Capture the cell that displays the provided text and extract its (X, Y) central coordinate. 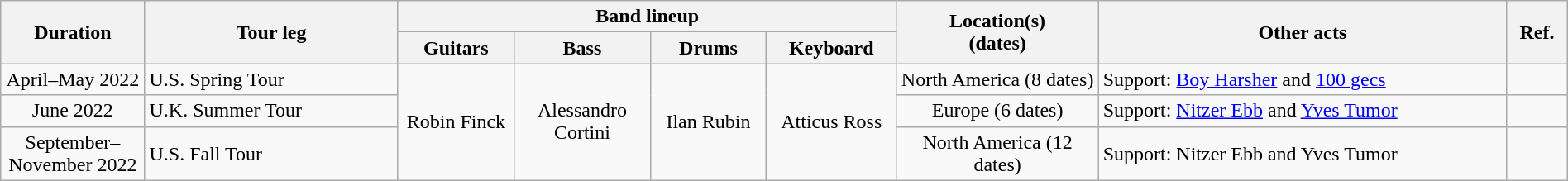
Robin Finck (456, 122)
Atticus Ross (831, 122)
North America (8 dates) (997, 79)
Bass (582, 48)
Location(s)(dates) (997, 32)
June 2022 (73, 111)
Europe (6 dates) (997, 111)
Support: Boy Harsher and 100 gecs (1303, 79)
Ilan Rubin (708, 122)
Guitars (456, 48)
Band lineup (647, 17)
Alessandro Cortini (582, 122)
U.K. Summer Tour (271, 111)
Duration (73, 32)
Ref. (1537, 32)
September–November 2022 (73, 154)
Tour leg (271, 32)
April–May 2022 (73, 79)
North America (12 dates) (997, 154)
U.S. Spring Tour (271, 79)
U.S. Fall Tour (271, 154)
Keyboard (831, 48)
Drums (708, 48)
Other acts (1303, 32)
